For the text-containing cell, return its midpoint in [X, Y] coordinate format. 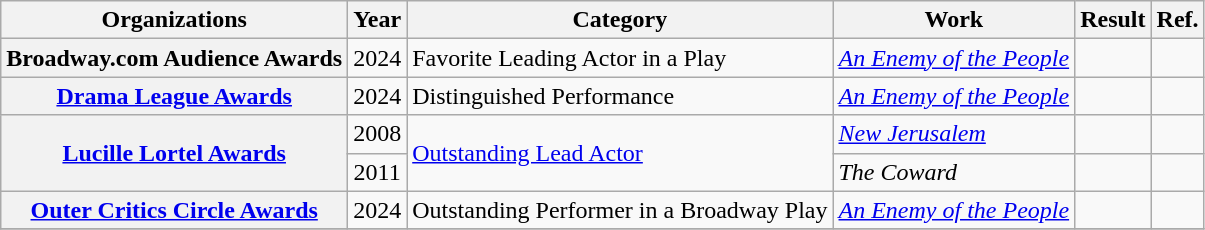
2008 [378, 134]
Category [620, 20]
Distinguished Performance [620, 96]
New Jerusalem [954, 134]
Result [1113, 20]
Outer Critics Circle Awards [174, 210]
Work [954, 20]
Drama League Awards [174, 96]
Outstanding Lead Actor [620, 153]
Lucille Lortel Awards [174, 153]
Broadway.com Audience Awards [174, 58]
Organizations [174, 20]
Outstanding Performer in a Broadway Play [620, 210]
2011 [378, 172]
Year [378, 20]
Ref. [1178, 20]
Favorite Leading Actor in a Play [620, 58]
The Coward [954, 172]
